From the cell containing the given text, extract its center point as (x, y) coordinate. 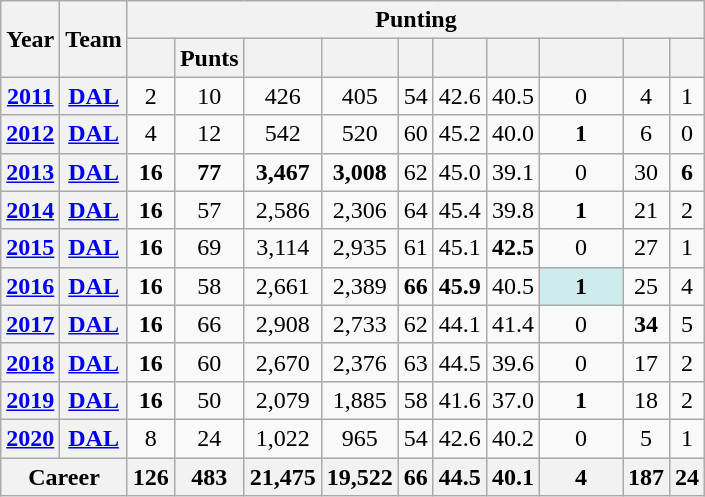
2,733 (360, 324)
30 (646, 172)
126 (150, 477)
Punts (209, 58)
39.8 (512, 210)
18 (646, 400)
12 (209, 134)
Year (30, 39)
64 (416, 210)
21,475 (282, 477)
45.2 (460, 134)
2020 (30, 438)
Team (94, 39)
405 (360, 96)
2,670 (282, 362)
45.1 (460, 248)
27 (646, 248)
19,522 (360, 477)
3,467 (282, 172)
17 (646, 362)
1,885 (360, 400)
63 (416, 362)
40.2 (512, 438)
965 (360, 438)
45.9 (460, 286)
2,935 (360, 248)
69 (209, 248)
61 (416, 248)
40.1 (512, 477)
39.1 (512, 172)
2,586 (282, 210)
3,008 (360, 172)
10 (209, 96)
483 (209, 477)
542 (282, 134)
45.4 (460, 210)
41.6 (460, 400)
520 (360, 134)
2018 (30, 362)
2013 (30, 172)
50 (209, 400)
40.0 (512, 134)
25 (646, 286)
2,908 (282, 324)
2,376 (360, 362)
Punting (416, 20)
2,389 (360, 286)
2012 (30, 134)
8 (150, 438)
2015 (30, 248)
37.0 (512, 400)
2017 (30, 324)
45.0 (460, 172)
187 (646, 477)
44.1 (460, 324)
1,022 (282, 438)
2,661 (282, 286)
2016 (30, 286)
34 (646, 324)
77 (209, 172)
21 (646, 210)
2,079 (282, 400)
3,114 (282, 248)
Career (64, 477)
2,306 (360, 210)
57 (209, 210)
39.6 (512, 362)
2011 (30, 96)
42.5 (512, 248)
41.4 (512, 324)
426 (282, 96)
2019 (30, 400)
2014 (30, 210)
